Scan for the cell matching the given text and deliver its [x, y] coordinate at center. 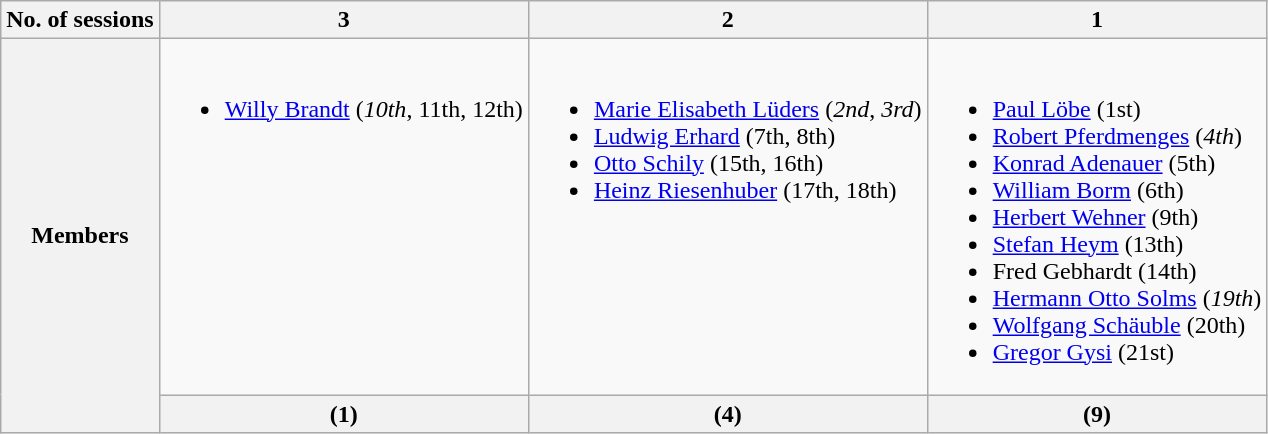
Willy Brandt (10th, 11th, 12th) [344, 217]
(4) [728, 414]
No. of sessions [80, 20]
Members [80, 236]
3 [344, 20]
1 [1097, 20]
2 [728, 20]
Marie Elisabeth Lüders (2nd, 3rd)Ludwig Erhard (7th, 8th)Otto Schily (15th, 16th)Heinz Riesenhuber (17th, 18th) [728, 217]
(9) [1097, 414]
(1) [344, 414]
